Scan for the cell matching the given text and deliver its (x, y) coordinate at center. 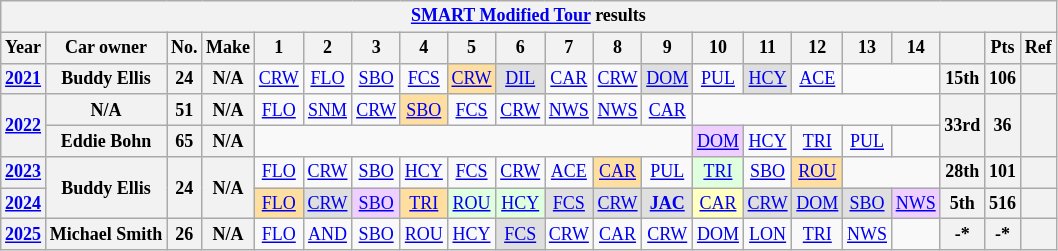
4 (424, 48)
No. (184, 48)
Ref (1038, 48)
Pts (1003, 48)
6 (520, 48)
Year (24, 48)
9 (668, 48)
5 (472, 48)
106 (1003, 78)
1 (278, 48)
12 (818, 48)
JAC (668, 204)
3 (376, 48)
2 (328, 48)
SMART Modified Tour results (528, 16)
15th (962, 78)
65 (184, 140)
2021 (24, 78)
LON (768, 234)
28th (962, 172)
DIL (520, 78)
SNM (328, 110)
5th (962, 204)
51 (184, 110)
11 (768, 48)
33rd (962, 125)
14 (916, 48)
AND (328, 234)
516 (1003, 204)
2023 (24, 172)
Michael Smith (106, 234)
2024 (24, 204)
101 (1003, 172)
2022 (24, 125)
26 (184, 234)
Make (228, 48)
8 (618, 48)
7 (570, 48)
Eddie Bohn (106, 140)
Car owner (106, 48)
13 (868, 48)
2025 (24, 234)
36 (1003, 125)
10 (718, 48)
